Extract the [X, Y] coordinate from the center of the cell holding the provided text.  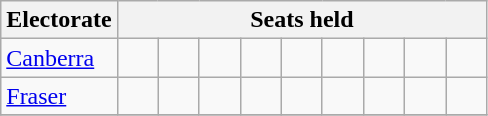
Seats held [302, 20]
Canberra [59, 58]
Electorate [59, 20]
Fraser [59, 96]
